From the cell containing the given text, extract its center point as [X, Y] coordinate. 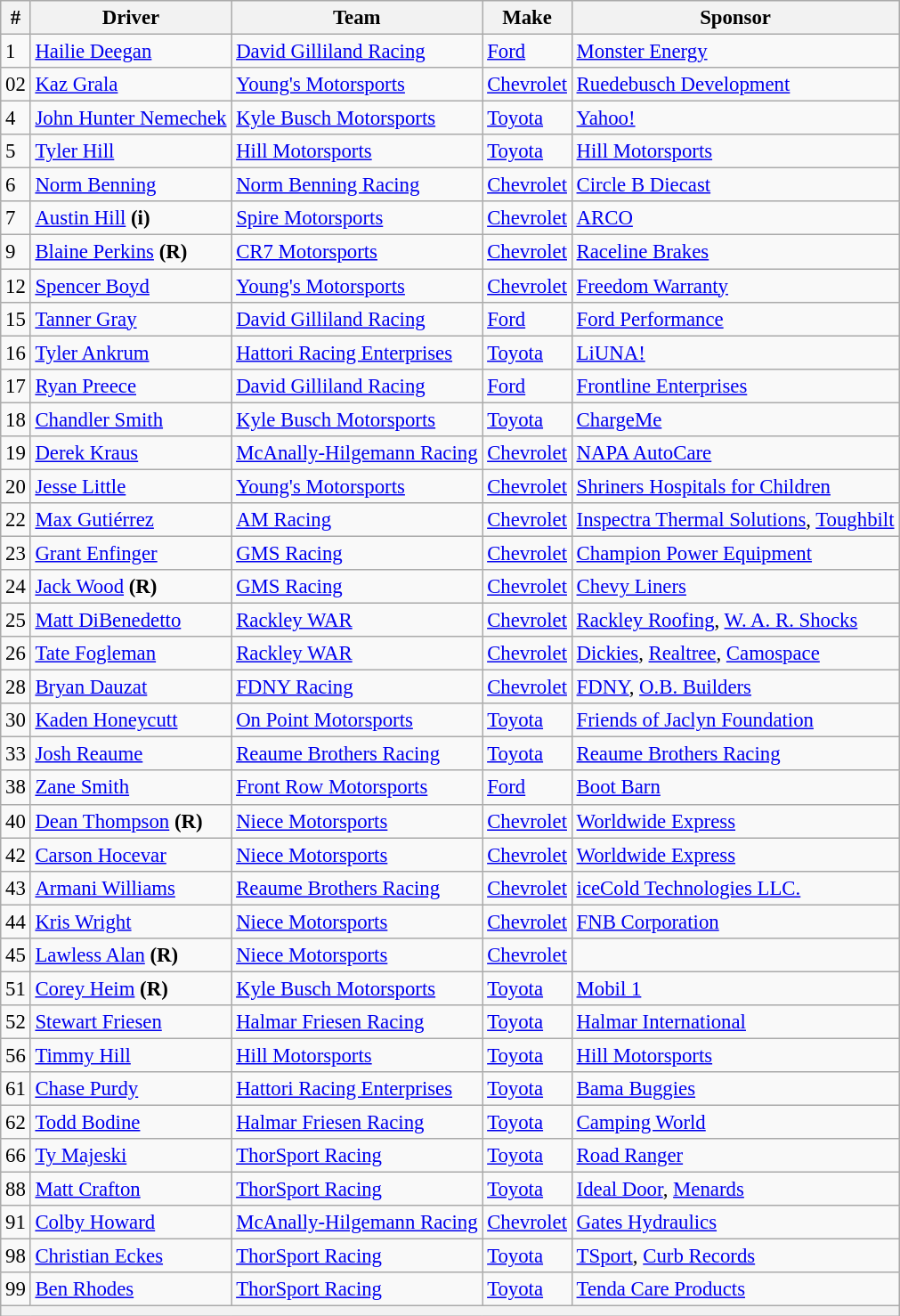
Yahoo! [735, 118]
5 [16, 151]
Sponsor [735, 18]
Timmy Hill [131, 1055]
Team [357, 18]
Hailie Deegan [131, 52]
Frontline Enterprises [735, 386]
Camping World [735, 1123]
Chase Purdy [131, 1089]
Christian Eckes [131, 1256]
Ford Performance [735, 319]
Shriners Hospitals for Children [735, 486]
Monster Energy [735, 52]
LiUNA! [735, 353]
Tanner Gray [131, 319]
Bryan Dauzat [131, 687]
AM Racing [357, 520]
Mobil 1 [735, 988]
22 [16, 520]
42 [16, 855]
Kaden Honeycutt [131, 720]
FDNY Racing [357, 687]
Armani Williams [131, 888]
02 [16, 85]
19 [16, 453]
Ruedebusch Development [735, 85]
Corey Heim (R) [131, 988]
Champion Power Equipment [735, 553]
John Hunter Nemechek [131, 118]
45 [16, 955]
98 [16, 1256]
Derek Kraus [131, 453]
Ryan Preece [131, 386]
18 [16, 419]
Chevy Liners [735, 587]
28 [16, 687]
Kaz Grala [131, 85]
30 [16, 720]
12 [16, 286]
iceCold Technologies LLC. [735, 888]
Matt Crafton [131, 1190]
Halmar International [735, 1022]
9 [16, 252]
Todd Bodine [131, 1123]
43 [16, 888]
Tyler Ankrum [131, 353]
Spire Motorsports [357, 218]
16 [16, 353]
Max Gutiérrez [131, 520]
FNB Corporation [735, 922]
Zane Smith [131, 788]
CR7 Motorsports [357, 252]
On Point Motorsports [357, 720]
17 [16, 386]
40 [16, 821]
Jesse Little [131, 486]
7 [16, 218]
88 [16, 1190]
Dickies, Realtree, Camospace [735, 654]
Spencer Boyd [131, 286]
Stewart Friesen [131, 1022]
# [16, 18]
38 [16, 788]
20 [16, 486]
Grant Enfinger [131, 553]
Rackley Roofing, W. A. R. Shocks [735, 621]
Friends of Jaclyn Foundation [735, 720]
44 [16, 922]
99 [16, 1290]
Ideal Door, Menards [735, 1190]
52 [16, 1022]
6 [16, 185]
61 [16, 1089]
66 [16, 1156]
Josh Reaume [131, 754]
ARCO [735, 218]
Front Row Motorsports [357, 788]
Tyler Hill [131, 151]
Kris Wright [131, 922]
Tate Fogleman [131, 654]
Norm Benning [131, 185]
Inspectra Thermal Solutions, Toughbilt [735, 520]
91 [16, 1223]
56 [16, 1055]
Make [527, 18]
24 [16, 587]
Boot Barn [735, 788]
23 [16, 553]
Driver [131, 18]
ChargeMe [735, 419]
26 [16, 654]
Freedom Warranty [735, 286]
25 [16, 621]
Blaine Perkins (R) [131, 252]
15 [16, 319]
NAPA AutoCare [735, 453]
Carson Hocevar [131, 855]
Matt DiBenedetto [131, 621]
TSport, Curb Records [735, 1256]
62 [16, 1123]
51 [16, 988]
Lawless Alan (R) [131, 955]
Road Ranger [735, 1156]
FDNY, O.B. Builders [735, 687]
Ty Majeski [131, 1156]
Norm Benning Racing [357, 185]
Colby Howard [131, 1223]
Bama Buggies [735, 1089]
Dean Thompson (R) [131, 821]
Circle B Diecast [735, 185]
1 [16, 52]
Ben Rhodes [131, 1290]
Chandler Smith [131, 419]
4 [16, 118]
Tenda Care Products [735, 1290]
Raceline Brakes [735, 252]
33 [16, 754]
Gates Hydraulics [735, 1223]
Austin Hill (i) [131, 218]
Jack Wood (R) [131, 587]
